From the cell containing the given text, extract its center point as [x, y] coordinate. 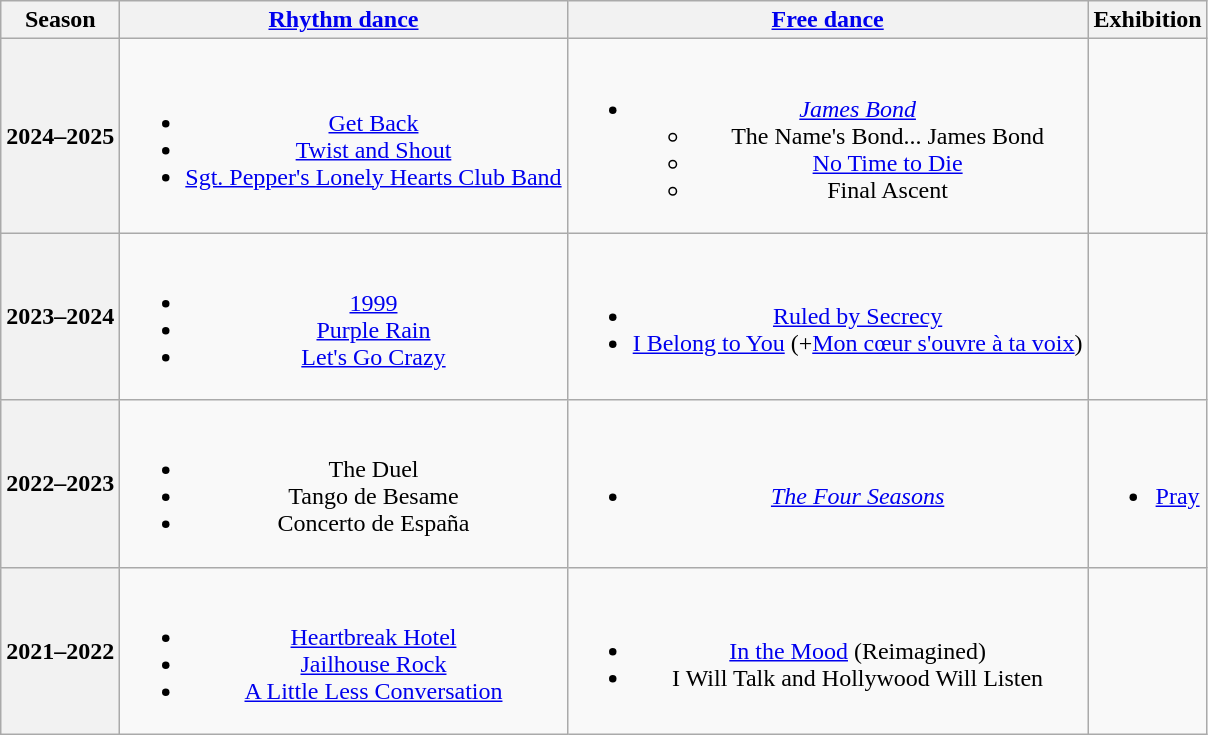
2023–2024 [60, 316]
2024–2025 [60, 136]
Season [60, 20]
Exhibition [1148, 20]
In the Mood (Reimagined) I Will Talk and Hollywood Will Listen [828, 650]
The DuelTango de Besame Concerto de España [344, 484]
Get BackTwist and ShoutSgt. Pepper's Lonely Hearts Club Band [344, 136]
Pray [1148, 484]
Heartbreak Hotel Jailhouse Rock A Little Less Conversation [344, 650]
Free dance [828, 20]
The Four Seasons [828, 484]
2022–2023 [60, 484]
Ruled by SecrecyI Belong to You (+Mon cœur s'ouvre à ta voix) [828, 316]
1999Purple RainLet's Go Crazy [344, 316]
2021–2022 [60, 650]
Rhythm dance [344, 20]
James BondThe Name's Bond... James Bond No Time to Die Final Ascent [828, 136]
